Provide the [X, Y] coordinate of the cell's center where the given text is located.  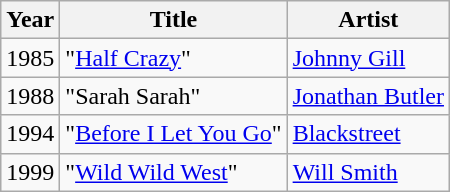
"Before I Let You Go" [174, 134]
"Half Crazy" [174, 58]
1985 [30, 58]
Will Smith [368, 172]
"Sarah Sarah" [174, 96]
Jonathan Butler [368, 96]
1999 [30, 172]
Artist [368, 20]
Johnny Gill [368, 58]
1994 [30, 134]
Year [30, 20]
Blackstreet [368, 134]
1988 [30, 96]
Title [174, 20]
"Wild Wild West" [174, 172]
